Provide the (X, Y) coordinate of the cell's center where the given text is located.  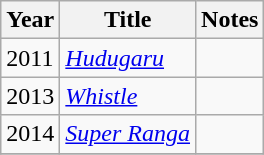
Notes (230, 20)
Whistle (128, 96)
2013 (30, 96)
2011 (30, 58)
Year (30, 20)
Hudugaru (128, 58)
2014 (30, 134)
Title (128, 20)
Super Ranga (128, 134)
